Extract the (x, y) coordinate from the center of the cell holding the provided text.  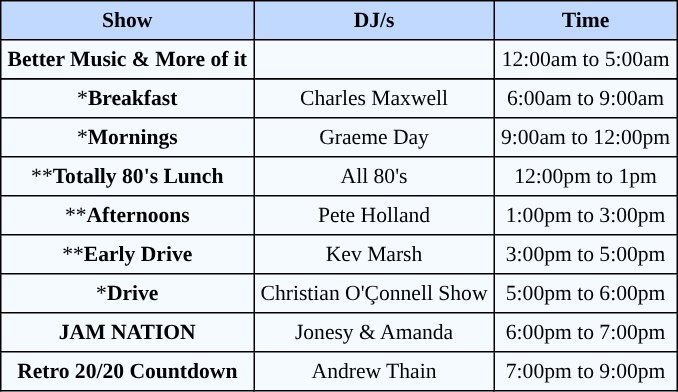
Graeme Day (374, 138)
Show (128, 20)
Andrew Thain (374, 372)
*Mornings (128, 138)
Charles Maxwell (374, 98)
DJ/s (374, 20)
Jonesy & Amanda (374, 332)
12:00pm to 1pm (586, 176)
9:00am to 12:00pm (586, 138)
6:00pm to 7:00pm (586, 332)
Kev Marsh (374, 254)
JAM NATION (128, 332)
Pete Holland (374, 216)
Christian O'Çonnell Show (374, 294)
**Totally 80's Lunch (128, 176)
7:00pm to 9:00pm (586, 372)
12:00am to 5:00am (586, 60)
*Breakfast (128, 98)
Better Music & More of it (128, 60)
Retro 20/20 Countdown (128, 372)
*Drive (128, 294)
Time (586, 20)
All 80's (374, 176)
6:00am to 9:00am (586, 98)
**Afternoons (128, 216)
**Early Drive (128, 254)
5:00pm to 6:00pm (586, 294)
1:00pm to 3:00pm (586, 216)
3:00pm to 5:00pm (586, 254)
